Provide the (x, y) coordinate of the cell's center where the given text is located.  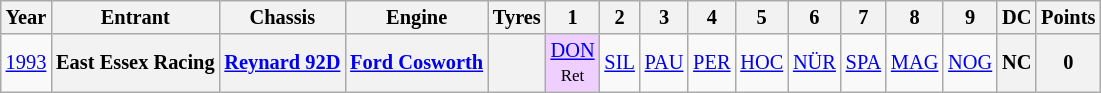
Engine (416, 17)
0 (1068, 63)
Year (26, 17)
Tyres (517, 17)
8 (914, 17)
2 (619, 17)
3 (664, 17)
HOC (762, 63)
Ford Cosworth (416, 63)
Entrant (135, 17)
5 (762, 17)
NÜR (814, 63)
6 (814, 17)
SPA (864, 63)
DONRet (573, 63)
1 (573, 17)
PER (712, 63)
NOG (970, 63)
Points (1068, 17)
Reynard 92D (282, 63)
DC (1016, 17)
Chassis (282, 17)
East Essex Racing (135, 63)
NC (1016, 63)
9 (970, 17)
SIL (619, 63)
4 (712, 17)
1993 (26, 63)
7 (864, 17)
MAG (914, 63)
PAU (664, 63)
